Identify which cell holds the provided text, then report its (X, Y) central coordinate. 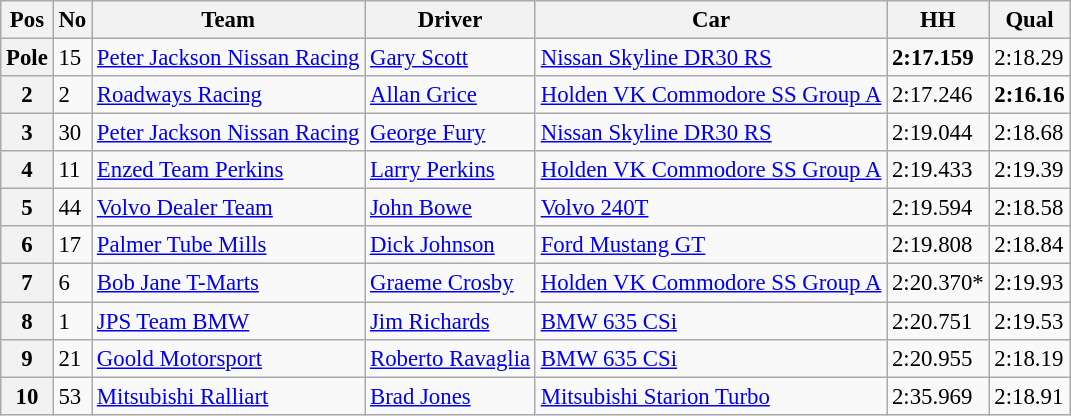
Mitsubishi Ralliart (228, 396)
Gary Scott (450, 58)
Bob Jane T-Marts (228, 283)
2:18.91 (1030, 396)
Dick Johnson (450, 245)
Allan Grice (450, 95)
7 (27, 283)
44 (72, 208)
2:17.246 (938, 95)
Mitsubishi Starion Turbo (710, 396)
8 (27, 321)
Pole (27, 58)
Driver (450, 20)
2:19.39 (1030, 170)
Enzed Team Perkins (228, 170)
Brad Jones (450, 396)
3 (27, 133)
17 (72, 245)
Volvo Dealer Team (228, 208)
4 (27, 170)
2:18.19 (1030, 358)
2:18.29 (1030, 58)
2:18.68 (1030, 133)
Volvo 240T (710, 208)
John Bowe (450, 208)
George Fury (450, 133)
9 (27, 358)
Team (228, 20)
30 (72, 133)
Jim Richards (450, 321)
Qual (1030, 20)
JPS Team BMW (228, 321)
2:20.751 (938, 321)
2:19.808 (938, 245)
Car (710, 20)
Ford Mustang GT (710, 245)
HH (938, 20)
2:20.370* (938, 283)
Roadways Racing (228, 95)
2:18.84 (1030, 245)
11 (72, 170)
2:20.955 (938, 358)
1 (72, 321)
Larry Perkins (450, 170)
2:35.969 (938, 396)
2:19.044 (938, 133)
15 (72, 58)
Roberto Ravaglia (450, 358)
2:19.93 (1030, 283)
Graeme Crosby (450, 283)
Pos (27, 20)
2:19.53 (1030, 321)
2:17.159 (938, 58)
21 (72, 358)
2:19.594 (938, 208)
10 (27, 396)
5 (27, 208)
Goold Motorsport (228, 358)
2:16.16 (1030, 95)
2:19.433 (938, 170)
Palmer Tube Mills (228, 245)
53 (72, 396)
2:18.58 (1030, 208)
No (72, 20)
